Extract the [X, Y] coordinate from the center of the cell holding the provided text.  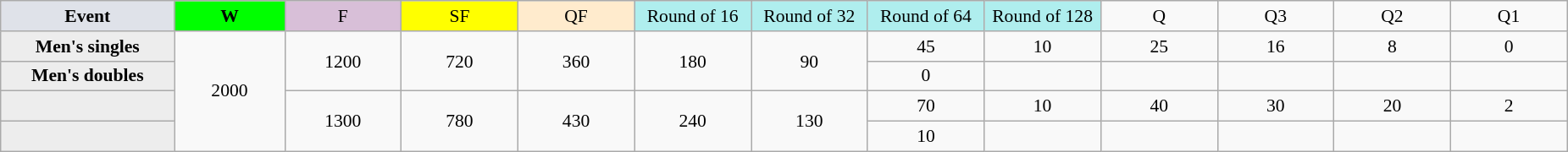
Round of 64 [926, 16]
130 [809, 122]
Q [1159, 16]
430 [576, 122]
F [343, 16]
2 [1509, 106]
Event [88, 16]
SF [460, 16]
8 [1393, 46]
16 [1276, 46]
40 [1159, 106]
45 [926, 46]
1300 [343, 122]
1200 [343, 61]
QF [576, 16]
Men's singles [88, 46]
W [230, 16]
20 [1393, 106]
Q2 [1393, 16]
70 [926, 106]
360 [576, 61]
25 [1159, 46]
Q1 [1509, 16]
30 [1276, 106]
Round of 16 [693, 16]
90 [809, 61]
Men's doubles [88, 76]
240 [693, 122]
Round of 32 [809, 16]
180 [693, 61]
2000 [230, 91]
780 [460, 122]
Q3 [1276, 16]
Round of 128 [1043, 16]
720 [460, 61]
